Pinpoint the cell where the given text exists, returning its [X, Y] midpoint coordinate. 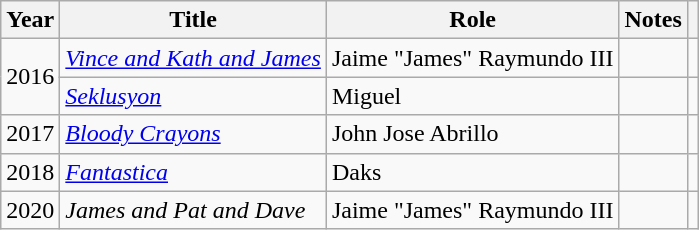
Notes [653, 20]
Title [194, 20]
Miguel [472, 96]
Fantastica [194, 172]
Seklusyon [194, 96]
2016 [30, 77]
Year [30, 20]
John Jose Abrillo [472, 134]
Vince and Kath and James [194, 58]
2018 [30, 172]
2020 [30, 210]
Daks [472, 172]
Role [472, 20]
Bloody Crayons [194, 134]
2017 [30, 134]
James and Pat and Dave [194, 210]
